Return the [X, Y] coordinate for the center point of the cell that contains the specified text.  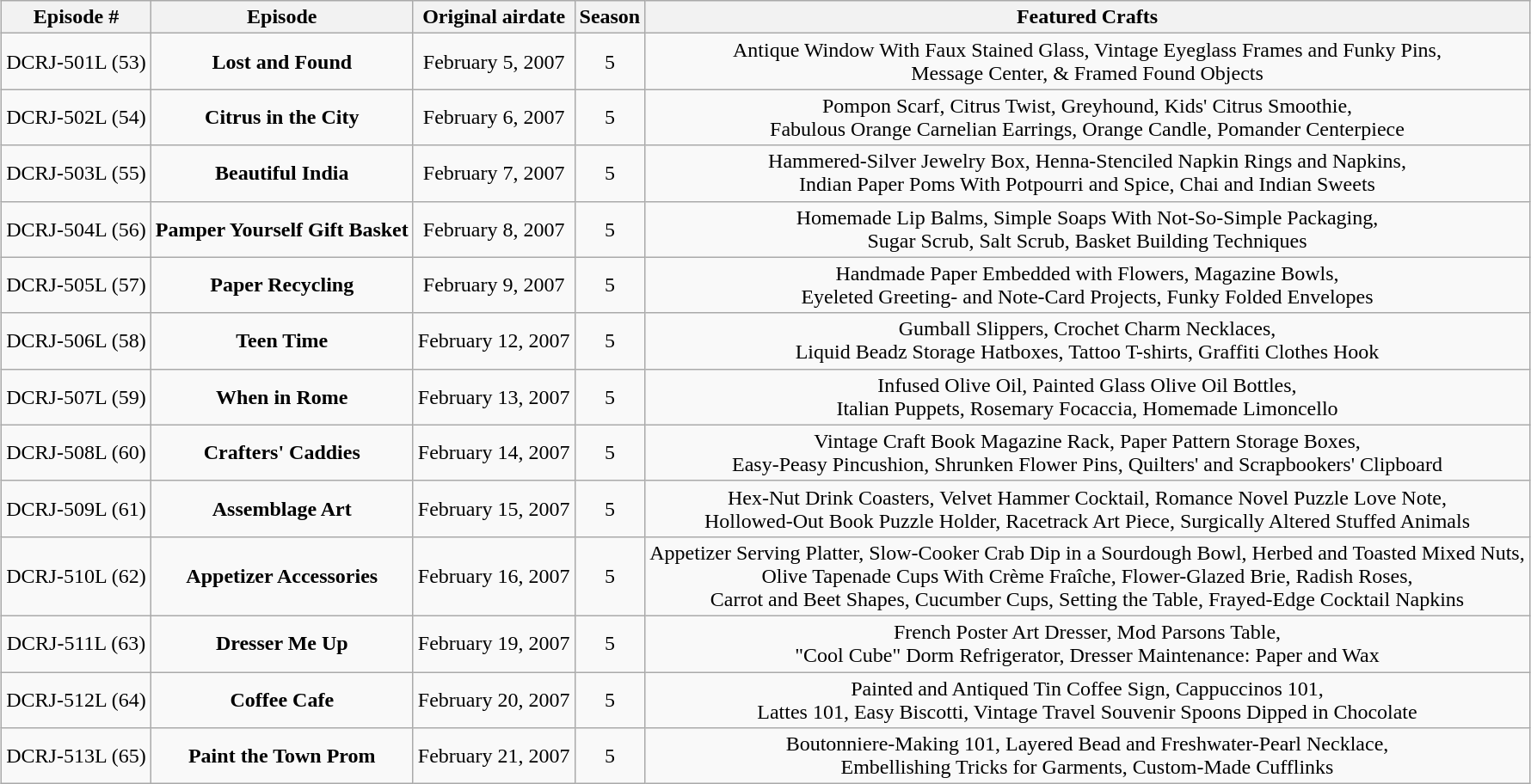
February 14, 2007 [494, 452]
February 16, 2007 [494, 576]
Pamper Yourself Gift Basket [282, 229]
February 6, 2007 [494, 117]
DCRJ-506L (58) [77, 340]
February 15, 2007 [494, 509]
DCRJ-511L (63) [77, 643]
Dresser Me Up [282, 643]
February 13, 2007 [494, 397]
Gumball Slippers, Crochet Charm Necklaces,Liquid Beadz Storage Hatboxes, Tattoo T-shirts, Graffiti Clothes Hook [1087, 340]
February 19, 2007 [494, 643]
DCRJ-510L (62) [77, 576]
Assemblage Art [282, 509]
Pompon Scarf, Citrus Twist, Greyhound, Kids' Citrus Smoothie,Fabulous Orange Carnelian Earrings, Orange Candle, Pomander Centerpiece [1087, 117]
Episode [282, 17]
DCRJ-513L (65) [77, 756]
Boutonniere-Making 101, Layered Bead and Freshwater-Pearl Necklace,Embellishing Tricks for Garments, Custom-Made Cufflinks [1087, 756]
Paint the Town Prom [282, 756]
French Poster Art Dresser, Mod Parsons Table,"Cool Cube" Dorm Refrigerator, Dresser Maintenance: Paper and Wax [1087, 643]
Coffee Cafe [282, 700]
DCRJ-502L (54) [77, 117]
Episode # [77, 17]
February 12, 2007 [494, 340]
February 20, 2007 [494, 700]
Paper Recycling [282, 285]
February 7, 2007 [494, 174]
DCRJ-512L (64) [77, 700]
DCRJ-508L (60) [77, 452]
Beautiful India [282, 174]
Infused Olive Oil, Painted Glass Olive Oil Bottles,Italian Puppets, Rosemary Focaccia, Homemade Limoncello [1087, 397]
Season [610, 17]
Vintage Craft Book Magazine Rack, Paper Pattern Storage Boxes,Easy-Peasy Pincushion, Shrunken Flower Pins, Quilters' and Scrapbookers' Clipboard [1087, 452]
Appetizer Accessories [282, 576]
February 8, 2007 [494, 229]
DCRJ-505L (57) [77, 285]
DCRJ-509L (61) [77, 509]
Antique Window With Faux Stained Glass, Vintage Eyeglass Frames and Funky Pins,Message Center, & Framed Found Objects [1087, 62]
Lost and Found [282, 62]
February 9, 2007 [494, 285]
DCRJ-507L (59) [77, 397]
February 5, 2007 [494, 62]
DCRJ-503L (55) [77, 174]
Citrus in the City [282, 117]
DCRJ-504L (56) [77, 229]
Painted and Antiqued Tin Coffee Sign, Cappuccinos 101,Lattes 101, Easy Biscotti, Vintage Travel Souvenir Spoons Dipped in Chocolate [1087, 700]
Original airdate [494, 17]
Crafters' Caddies [282, 452]
Teen Time [282, 340]
When in Rome [282, 397]
Featured Crafts [1087, 17]
Hammered-Silver Jewelry Box, Henna-Stenciled Napkin Rings and Napkins,Indian Paper Poms With Potpourri and Spice, Chai and Indian Sweets [1087, 174]
Homemade Lip Balms, Simple Soaps With Not-So-Simple Packaging,Sugar Scrub, Salt Scrub, Basket Building Techniques [1087, 229]
February 21, 2007 [494, 756]
Handmade Paper Embedded with Flowers, Magazine Bowls,Eyeleted Greeting- and Note-Card Projects, Funky Folded Envelopes [1087, 285]
DCRJ-501L (53) [77, 62]
